Output the (X, Y) coordinate of the center of the cell containing the given text.  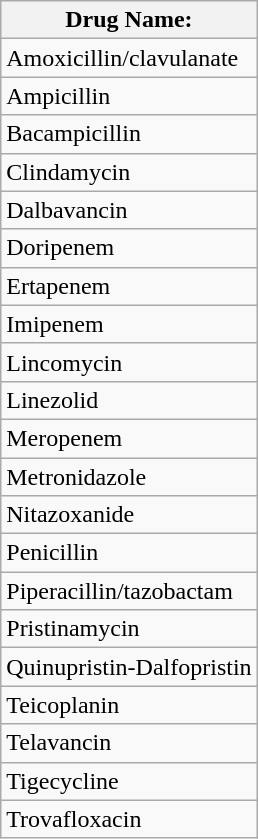
Drug Name: (129, 20)
Ertapenem (129, 286)
Trovafloxacin (129, 819)
Amoxicillin/clavulanate (129, 58)
Dalbavancin (129, 210)
Ampicillin (129, 96)
Quinupristin-Dalfopristin (129, 667)
Bacampicillin (129, 134)
Nitazoxanide (129, 515)
Clindamycin (129, 172)
Imipenem (129, 324)
Pristinamycin (129, 629)
Meropenem (129, 438)
Linezolid (129, 400)
Telavancin (129, 743)
Lincomycin (129, 362)
Penicillin (129, 553)
Tigecycline (129, 781)
Doripenem (129, 248)
Teicoplanin (129, 705)
Metronidazole (129, 477)
Piperacillin/tazobactam (129, 591)
